Return the (x, y) coordinate for the center point of the cell that contains the specified text.  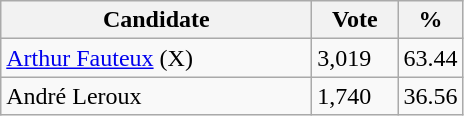
63.44 (430, 58)
36.56 (430, 96)
1,740 (355, 96)
Candidate (156, 20)
André Leroux (156, 96)
Vote (355, 20)
% (430, 20)
Arthur Fauteux (X) (156, 58)
3,019 (355, 58)
